Capture the cell that displays the provided text and extract its [x, y] central coordinate. 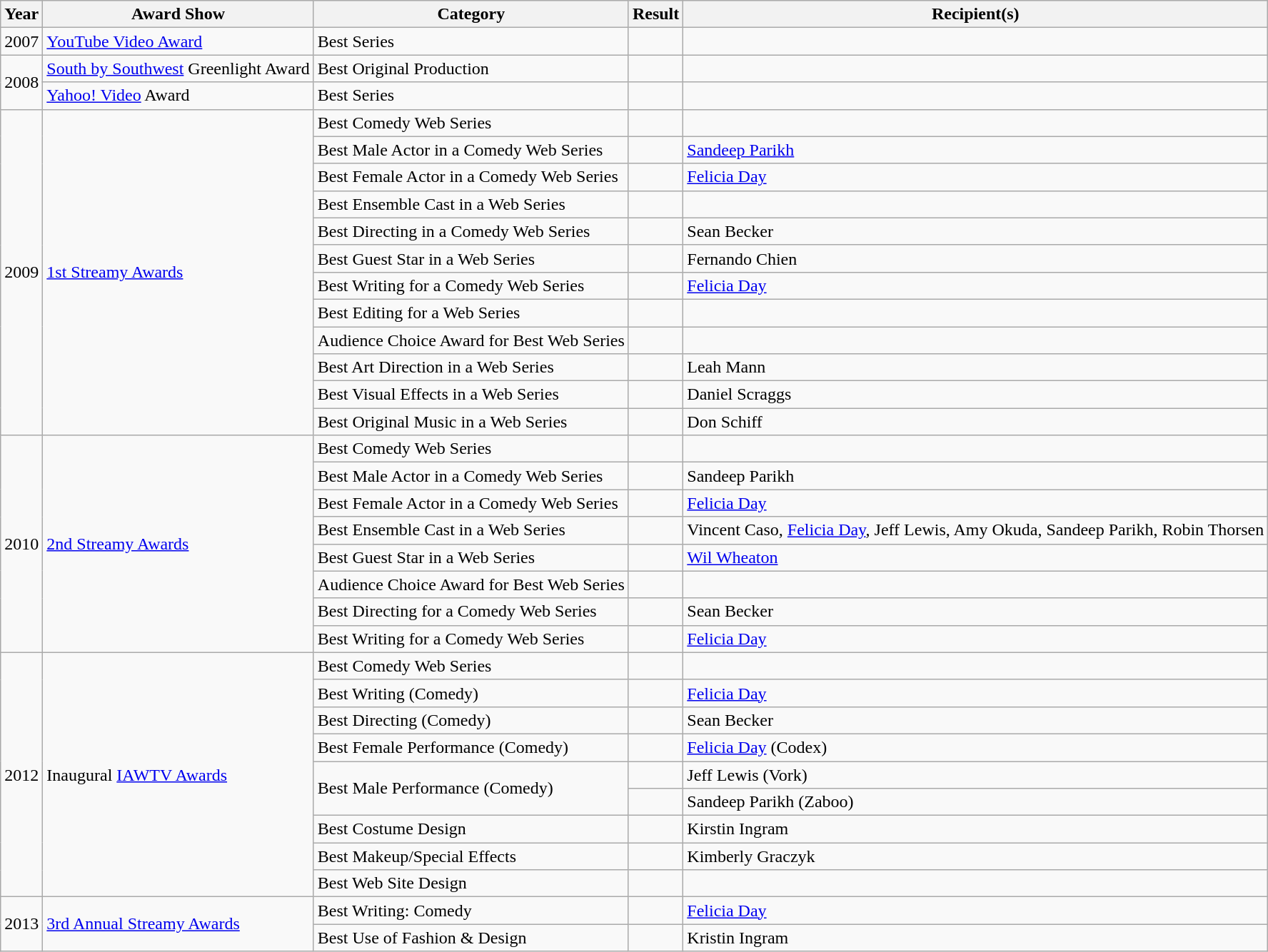
3rd Annual Streamy Awards [178, 924]
2009 [21, 273]
Best Costume Design [471, 829]
Jeff Lewis (Vork) [975, 774]
YouTube Video Award [178, 41]
2012 [21, 775]
Kristin Ingram [975, 938]
2nd Streamy Awards [178, 544]
Best Use of Fashion & Design [471, 938]
1st Streamy Awards [178, 273]
Felicia Day (Codex) [975, 747]
2010 [21, 544]
2013 [21, 924]
Best Original Music in a Web Series [471, 422]
Don Schiff [975, 422]
Best Female Performance (Comedy) [471, 747]
Kimberly Graczyk [975, 856]
2007 [21, 41]
Best Makeup/Special Effects [471, 856]
Best Directing in a Comedy Web Series [471, 231]
Category [471, 14]
Sandeep Parikh (Zaboo) [975, 802]
Best Visual Effects in a Web Series [471, 395]
Best Directing for a Comedy Web Series [471, 612]
Daniel Scraggs [975, 395]
2008 [21, 82]
Award Show [178, 14]
Vincent Caso, Felicia Day, Jeff Lewis, Amy Okuda, Sandeep Parikh, Robin Thorsen [975, 530]
Year [21, 14]
Best Writing: Comedy [471, 911]
Recipient(s) [975, 14]
Inaugural IAWTV Awards [178, 775]
Best Male Performance (Comedy) [471, 788]
Kirstin Ingram [975, 829]
Wil Wheaton [975, 557]
Best Directing (Comedy) [471, 720]
Yahoo! Video Award [178, 96]
Best Writing (Comedy) [471, 693]
South by Southwest Greenlight Award [178, 69]
Best Editing for a Web Series [471, 313]
Fernando Chien [975, 258]
Result [655, 14]
Best Art Direction in a Web Series [471, 368]
Best Original Production [471, 69]
Best Web Site Design [471, 883]
Leah Mann [975, 368]
